From the cell containing the given text, extract its center point as (X, Y) coordinate. 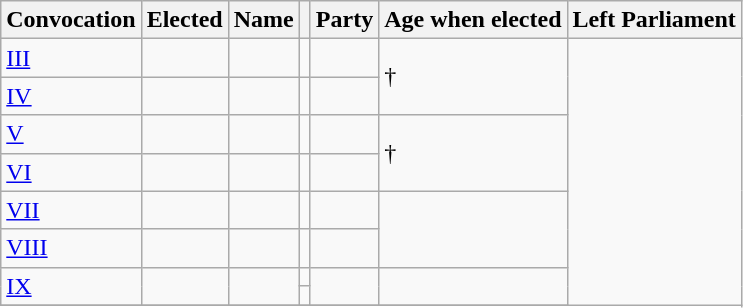
Age when elected (473, 20)
VIII (71, 248)
IX (71, 286)
Left Parliament (654, 20)
VII (71, 210)
VI (71, 172)
IV (71, 96)
Party (344, 20)
Convocation (71, 20)
V (71, 134)
Elected (184, 20)
III (71, 58)
Name (264, 20)
